Return the [x, y] coordinate for the center point of the cell that contains the specified text.  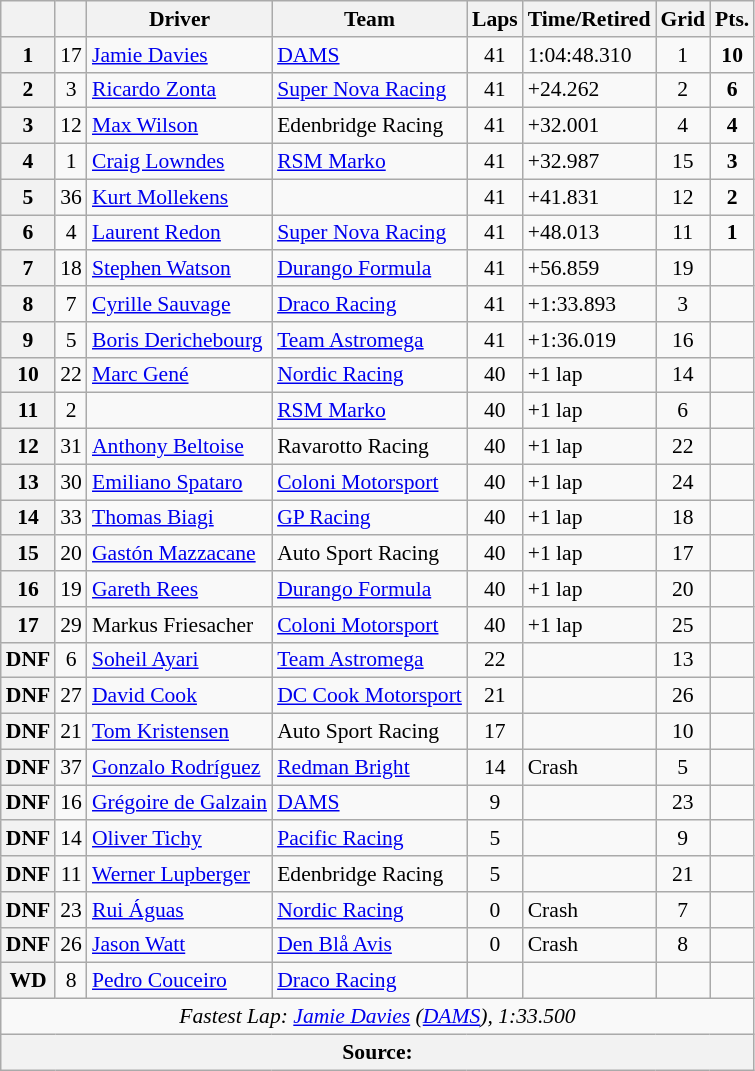
David Cook [180, 696]
Emiliano Spataro [180, 482]
Craig Lowndes [180, 162]
Ricardo Zonta [180, 90]
Pacific Racing [370, 839]
Soheil Ayari [180, 660]
+56.859 [590, 269]
Werner Lupberger [180, 874]
Den Blå Avis [370, 945]
Kurt Mollekens [180, 197]
Jamie Davies [180, 55]
+41.831 [590, 197]
Redman Bright [370, 767]
Pedro Couceiro [180, 981]
Gastón Mazzacane [180, 554]
33 [71, 518]
31 [71, 447]
37 [71, 767]
Markus Friesacher [180, 625]
+1:33.893 [590, 304]
Stephen Watson [180, 269]
+32.987 [590, 162]
Time/Retired [590, 19]
+32.001 [590, 126]
+24.262 [590, 90]
1:04:48.310 [590, 55]
Anthony Beltoise [180, 447]
Source: [378, 1052]
Fastest Lap: Jamie Davies (DAMS), 1:33.500 [378, 1017]
Laurent Redon [180, 233]
GP Racing [370, 518]
Driver [180, 19]
Grégoire de Galzain [180, 803]
Gonzalo Rodríguez [180, 767]
Gareth Rees [180, 589]
+48.013 [590, 233]
Cyrille Sauvage [180, 304]
Rui Águas [180, 910]
Marc Gené [180, 375]
DC Cook Motorsport [370, 696]
Jason Watt [180, 945]
Oliver Tichy [180, 839]
Tom Kristensen [180, 732]
Ravarotto Racing [370, 447]
Boris Derichebourg [180, 340]
24 [684, 482]
27 [71, 696]
Max Wilson [180, 126]
Grid [684, 19]
30 [71, 482]
Pts. [732, 19]
36 [71, 197]
29 [71, 625]
Laps [495, 19]
Team [370, 19]
Thomas Biagi [180, 518]
WD [28, 981]
25 [684, 625]
+1:36.019 [590, 340]
